Detect which cell encompasses the target text, then output its [x, y] center coordinate. 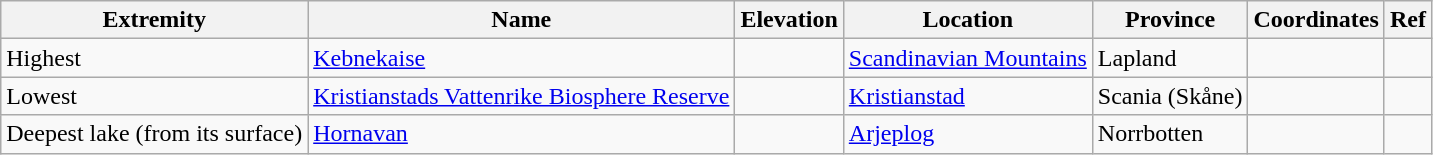
Norrbotten [1170, 134]
Province [1170, 20]
Kristianstad [968, 96]
Elevation [789, 20]
Kebnekaise [522, 58]
Hornavan [522, 134]
Location [968, 20]
Scania (Skåne) [1170, 96]
Kristianstads Vattenrike Biosphere Reserve [522, 96]
Coordinates [1316, 20]
Lapland [1170, 58]
Name [522, 20]
Highest [154, 58]
Arjeplog [968, 134]
Extremity [154, 20]
Ref [1408, 20]
Lowest [154, 96]
Deepest lake (from its surface) [154, 134]
Scandinavian Mountains [968, 58]
